Scan for the cell matching the given text and deliver its [X, Y] coordinate at center. 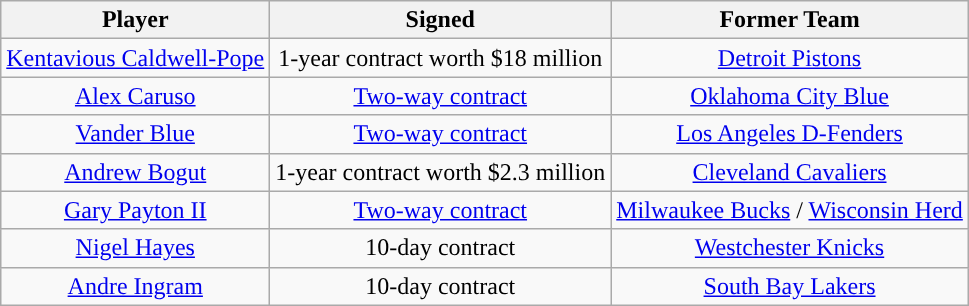
Cleveland Cavaliers [790, 172]
Westchester Knicks [790, 248]
Gary Payton II [136, 210]
Vander Blue [136, 134]
Nigel Hayes [136, 248]
Los Angeles D-Fenders [790, 134]
Oklahoma City Blue [790, 96]
Former Team [790, 20]
Alex Caruso [136, 96]
Milwaukee Bucks / Wisconsin Herd [790, 210]
Detroit Pistons [790, 58]
Signed [440, 20]
Andrew Bogut [136, 172]
1-year contract worth $2.3 million [440, 172]
Andre Ingram [136, 286]
Player [136, 20]
1-year contract worth $18 million [440, 58]
South Bay Lakers [790, 286]
Kentavious Caldwell-Pope [136, 58]
